Scan for the cell matching the given text and deliver its [X, Y] coordinate at center. 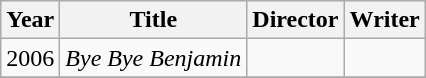
Writer [384, 20]
Bye Bye Benjamin [154, 58]
2006 [30, 58]
Director [296, 20]
Title [154, 20]
Year [30, 20]
